Provide the [x, y] coordinate of the cell's center where the given text is located.  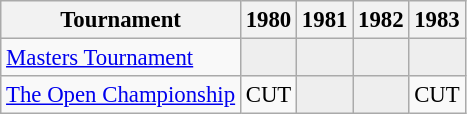
1982 [381, 20]
Masters Tournament [121, 58]
1980 [268, 20]
1983 [437, 20]
The Open Championship [121, 95]
Tournament [121, 20]
1981 [325, 20]
